For the text-containing cell, return its midpoint in (X, Y) coordinate format. 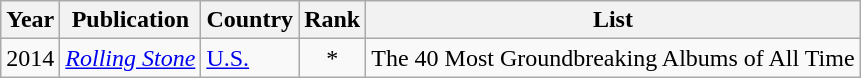
* (332, 58)
Country (250, 20)
U.S. (250, 58)
The 40 Most Groundbreaking Albums of All Time (613, 58)
Rank (332, 20)
List (613, 20)
Rolling Stone (130, 58)
Publication (130, 20)
Year (30, 20)
2014 (30, 58)
